Capture the cell that displays the provided text and extract its (x, y) central coordinate. 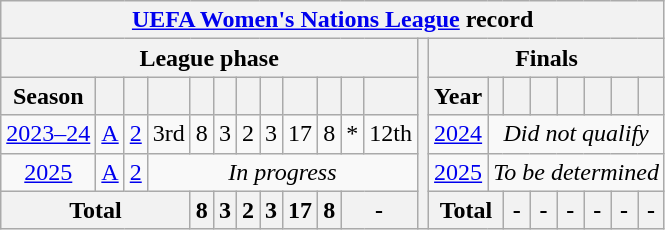
League phase (210, 58)
In progress (282, 172)
* (352, 134)
2023–24 (48, 134)
Season (48, 96)
12th (391, 134)
2024 (458, 134)
Finals (547, 58)
3rd (168, 134)
Year (458, 96)
UEFA Women's Nations League record (333, 20)
To be determined (576, 172)
Did not qualify (576, 134)
